Provide the (X, Y) coordinate of the cell's center where the given text is located.  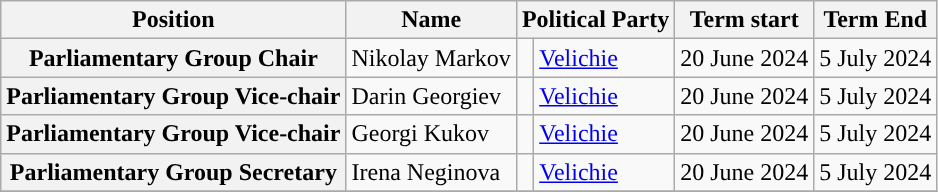
Political Party (595, 20)
Irena Neginova (431, 172)
Darin Georgiev (431, 96)
Name (431, 20)
Position (174, 20)
Term start (744, 20)
Term End (876, 20)
Parliamentary Group Chair (174, 58)
Georgi Kukov (431, 134)
Nikolay Markov (431, 58)
Parliamentary Group Secretary (174, 172)
